Locate the cell with the specified text and output its [X, Y] center coordinate. 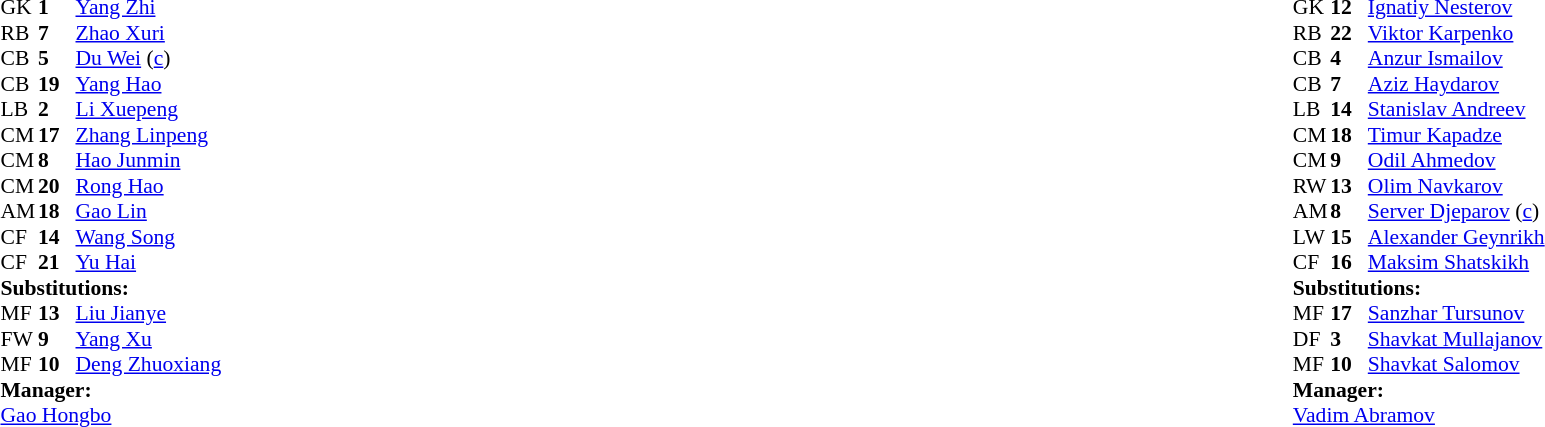
Shavkat Mullajanov [1456, 339]
Odil Ahmedov [1456, 161]
3 [1349, 339]
Gao Lin [149, 211]
20 [57, 186]
RW [1312, 186]
2 [57, 109]
4 [1349, 59]
Wang Song [149, 237]
Sanzhar Tursunov [1456, 313]
LW [1312, 237]
Rong Hao [149, 186]
Yu Hai [149, 263]
Maksim Shatskikh [1456, 263]
16 [1349, 263]
Yang Hao [149, 84]
Hao Junmin [149, 161]
Zhao Xuri [149, 33]
Shavkat Salomov [1456, 365]
Yang Xu [149, 339]
21 [57, 263]
15 [1349, 237]
Zhang Linpeng [149, 135]
Alexander Geynrikh [1456, 237]
22 [1349, 33]
Server Djeparov (c) [1456, 211]
19 [57, 84]
Anzur Ismailov [1456, 59]
FW [19, 339]
Olim Navkarov [1456, 186]
Viktor Karpenko [1456, 33]
Du Wei (c) [149, 59]
Aziz Haydarov [1456, 84]
DF [1312, 339]
5 [57, 59]
Timur Kapadze [1456, 135]
Deng Zhuoxiang [149, 365]
Li Xuepeng [149, 109]
Stanislav Andreev [1456, 109]
Liu Jianye [149, 313]
